From the cell containing the given text, extract its center point as (X, Y) coordinate. 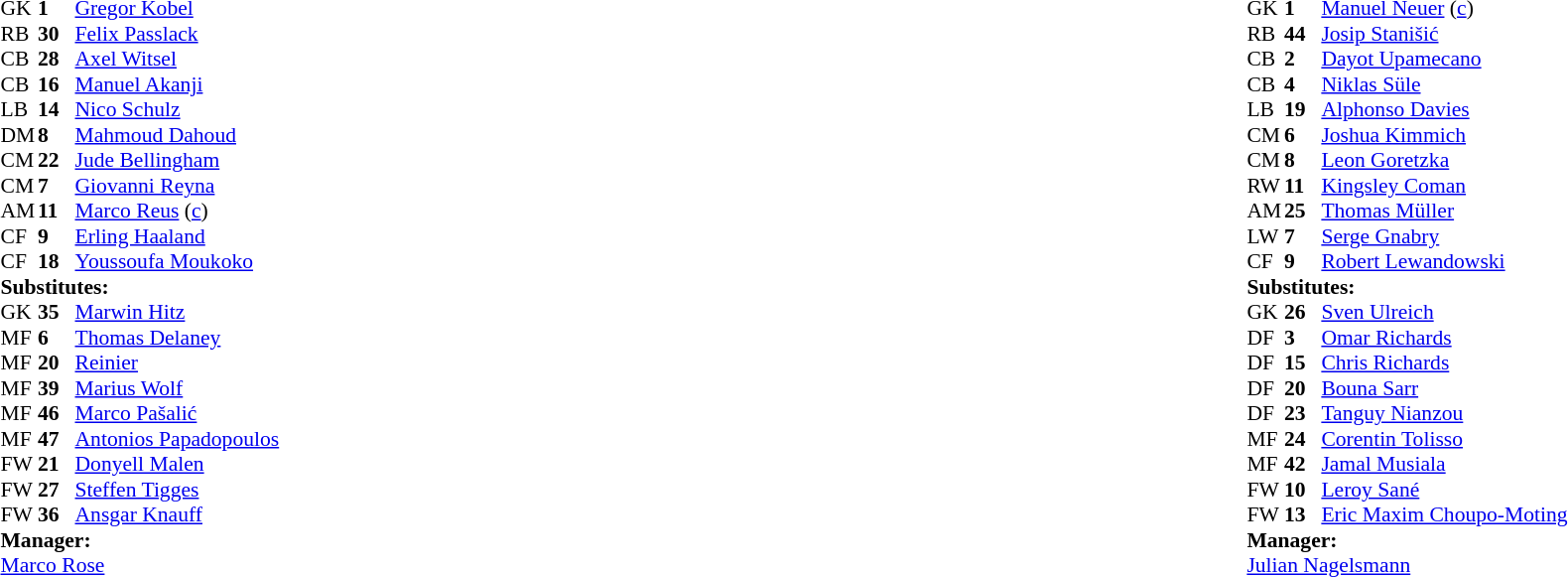
23 (1303, 414)
Robert Lewandowski (1444, 261)
Leon Goretzka (1444, 160)
Jamal Musiala (1444, 464)
42 (1303, 464)
16 (57, 84)
Tanguy Nianzou (1444, 414)
24 (1303, 439)
Mahmoud Dahoud (178, 135)
Dayot Upamecano (1444, 59)
DM (19, 135)
2 (1303, 59)
Erling Haaland (178, 236)
Manuel Akanji (178, 84)
Marco Pašalić (178, 414)
4 (1303, 84)
Marius Wolf (178, 388)
Alphonso Davies (1444, 110)
LW (1265, 236)
Giovanni Reyna (178, 186)
44 (1303, 34)
10 (1303, 490)
25 (1303, 212)
27 (57, 490)
3 (1303, 338)
Nico Schulz (178, 110)
47 (57, 439)
36 (57, 515)
Chris Richards (1444, 362)
Sven Ulreich (1444, 313)
19 (1303, 110)
39 (57, 388)
28 (57, 59)
Reinier (178, 362)
13 (1303, 515)
Jude Bellingham (178, 160)
26 (1303, 313)
Niklas Süle (1444, 84)
14 (57, 110)
Axel Witsel (178, 59)
21 (57, 464)
35 (57, 313)
15 (1303, 362)
Donyell Malen (178, 464)
Serge Gnabry (1444, 236)
Kingsley Coman (1444, 186)
Leroy Sané (1444, 490)
Steffen Tigges (178, 490)
RW (1265, 186)
Ansgar Knauff (178, 515)
22 (57, 160)
Marwin Hitz (178, 313)
Thomas Müller (1444, 212)
Omar Richards (1444, 338)
Thomas Delaney (178, 338)
Antonios Papadopoulos (178, 439)
Marco Reus (c) (178, 212)
Josip Stanišić (1444, 34)
30 (57, 34)
46 (57, 414)
Youssoufa Moukoko (178, 261)
Bouna Sarr (1444, 388)
18 (57, 261)
Felix Passlack (178, 34)
Joshua Kimmich (1444, 135)
Corentin Tolisso (1444, 439)
Eric Maxim Choupo-Moting (1444, 515)
